From the cell containing the given text, extract its center point as (x, y) coordinate. 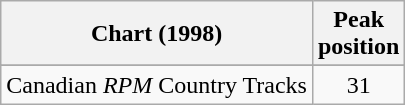
Peakposition (358, 34)
Chart (1998) (157, 34)
31 (358, 85)
Canadian RPM Country Tracks (157, 85)
